Determine the [X, Y] coordinate at the center of the cell enclosing the given text.  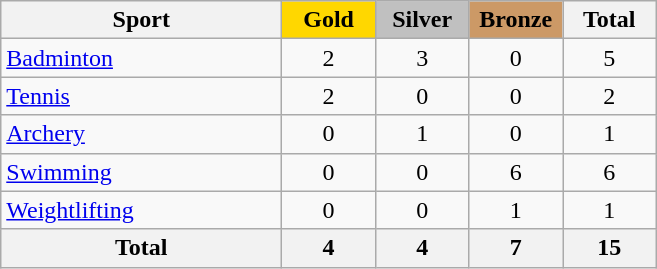
15 [609, 248]
Archery [142, 134]
Tennis [142, 96]
Bronze [516, 20]
Weightlifting [142, 210]
7 [516, 248]
Sport [142, 20]
Gold [329, 20]
Swimming [142, 172]
3 [422, 58]
Silver [422, 20]
5 [609, 58]
Badminton [142, 58]
